Find where the given text appears and provide that cell's center as [X, Y] coordinate. 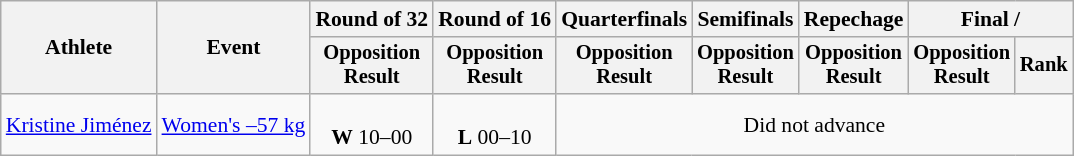
Quarterfinals [624, 19]
Round of 32 [372, 19]
Semifinals [746, 19]
Rank [1044, 66]
Women's –57 kg [234, 124]
Athlete [79, 48]
W 10–00 [372, 124]
Round of 16 [494, 19]
Event [234, 48]
Did not advance [814, 124]
Final / [990, 19]
Repechage [854, 19]
Kristine Jiménez [79, 124]
L 00–10 [494, 124]
